Return [x, y] of the center of cell containing provided text 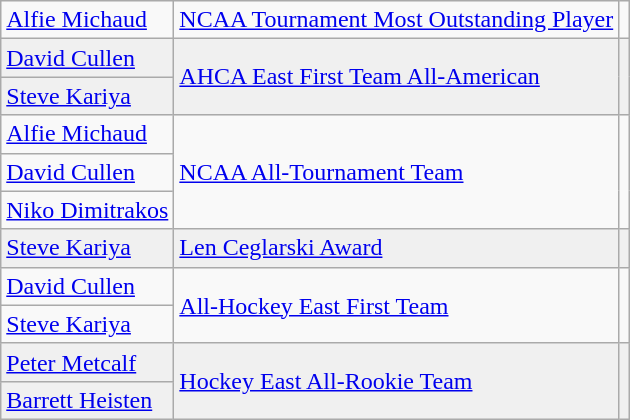
AHCA East First Team All-American [396, 77]
All-Hockey East First Team [396, 305]
Len Ceglarski Award [396, 248]
Hockey East All-Rookie Team [396, 381]
NCAA Tournament Most Outstanding Player [396, 20]
NCAA All-Tournament Team [396, 172]
Barrett Heisten [88, 400]
Peter Metcalf [88, 362]
Niko Dimitrakos [88, 210]
